Determine the [x, y] coordinate at the center of the cell enclosing the given text.  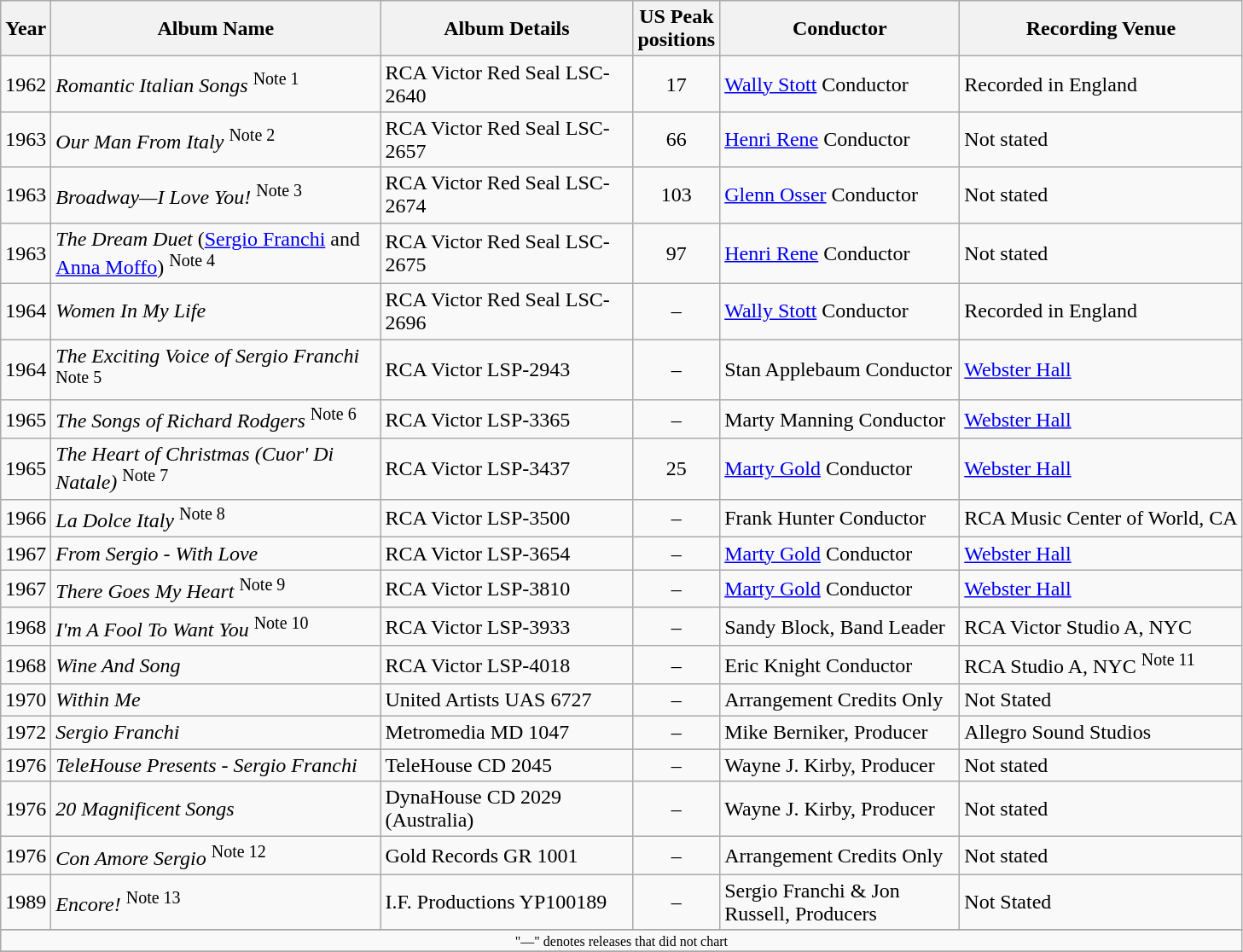
The Exciting Voice of Sergio Franchi Note 5 [216, 370]
RCA Victor LSP-2943 [507, 370]
Our Man From Italy Note 2 [216, 140]
US Peak positions [677, 29]
Broadway—I Love You! Note 3 [216, 194]
103 [677, 194]
RCA Victor LSP-3437 [507, 469]
Metromedia MD 1047 [507, 733]
Within Me [216, 700]
Sandy Block, Band Leader [839, 626]
TeleHouse Presents - Sergio Franchi [216, 765]
Romantic Italian Songs Note 1 [216, 84]
66 [677, 140]
1970 [26, 700]
Stan Applebaum Conductor [839, 370]
Allegro Sound Studios [1101, 733]
1962 [26, 84]
There Goes My Heart Note 9 [216, 589]
20 Magnificent Songs [216, 809]
RCA Victor Red Seal LSC-2657 [507, 140]
RCA Victor Red Seal LSC-2675 [507, 253]
DynaHouse CD 2029 (Australia) [507, 809]
RCA Victor LSP-3810 [507, 589]
The Dream Duet (Sergio Franchi and Anna Moffo) Note 4 [216, 253]
Sergio Franchi & Jon Russell, Producers [839, 903]
RCA Victor LSP-3365 [507, 420]
Conductor [839, 29]
RCA Victor Studio A, NYC [1101, 626]
RCA Studio A, NYC Note 11 [1101, 665]
United Artists UAS 6727 [507, 700]
The Songs of Richard Rodgers Note 6 [216, 420]
Album Name [216, 29]
25 [677, 469]
Album Details [507, 29]
I.F. Productions YP100189 [507, 903]
RCA Victor LSP-4018 [507, 665]
Year [26, 29]
Recording Venue [1101, 29]
Gold Records GR 1001 [507, 856]
1972 [26, 733]
Mike Berniker, Producer [839, 733]
Sergio Franchi [216, 733]
La Dolce Italy Note 8 [216, 519]
RCA Victor Red Seal LSC-2640 [507, 84]
"—" denotes releases that did not chart [621, 940]
Marty Manning Conductor [839, 420]
TeleHouse CD 2045 [507, 765]
1989 [26, 903]
17 [677, 84]
Wine And Song [216, 665]
RCA Victor LSP-3654 [507, 554]
Con Amore Sergio Note 12 [216, 856]
RCA Victor LSP-3500 [507, 519]
RCA Victor Red Seal LSC-2674 [507, 194]
The Heart of Christmas (Cuor' Di Natale) Note 7 [216, 469]
Frank Hunter Conductor [839, 519]
RCA Music Center of World, CA [1101, 519]
Encore! Note 13 [216, 903]
Glenn Osser Conductor [839, 194]
1966 [26, 519]
I'm A Fool To Want You Note 10 [216, 626]
97 [677, 253]
Women In My Life [216, 312]
RCA Victor LSP-3933 [507, 626]
From Sergio - With Love [216, 554]
RCA Victor Red Seal LSC-2696 [507, 312]
Eric Knight Conductor [839, 665]
